Pinpoint the cell where the given text exists, returning its [X, Y] midpoint coordinate. 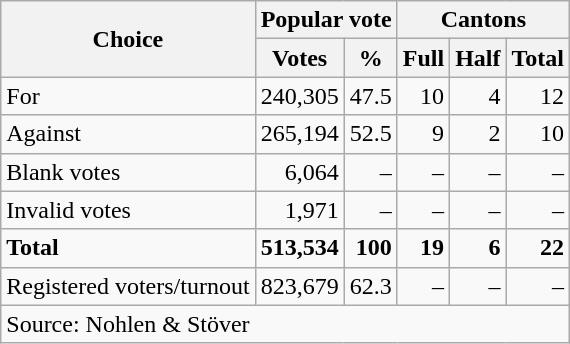
6,064 [300, 172]
265,194 [300, 134]
1,971 [300, 210]
Popular vote [326, 20]
Invalid votes [128, 210]
Registered voters/turnout [128, 286]
For [128, 96]
Against [128, 134]
Blank votes [128, 172]
9 [423, 134]
Votes [300, 58]
19 [423, 248]
513,534 [300, 248]
Choice [128, 39]
240,305 [300, 96]
Source: Nohlen & Stöver [286, 324]
Full [423, 58]
Half [478, 58]
4 [478, 96]
12 [538, 96]
22 [538, 248]
Cantons [483, 20]
% [370, 58]
823,679 [300, 286]
52.5 [370, 134]
2 [478, 134]
6 [478, 248]
100 [370, 248]
62.3 [370, 286]
47.5 [370, 96]
